Detect which cell encompasses the target text, then output its [x, y] center coordinate. 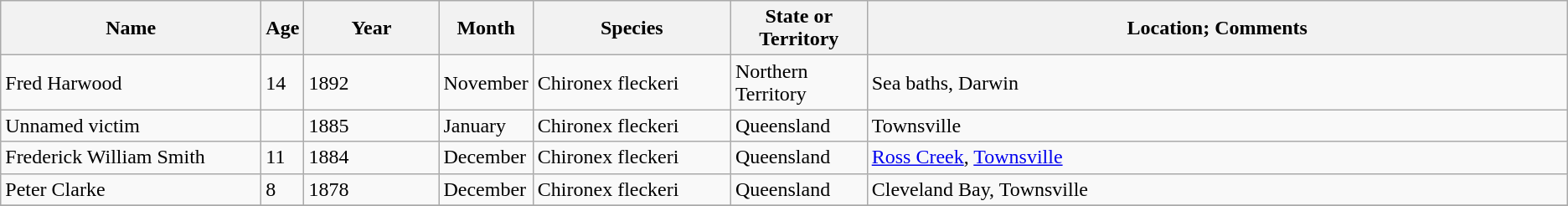
11 [283, 157]
Townsville [1217, 126]
Year [372, 28]
1892 [372, 82]
Northern Territory [799, 82]
Age [283, 28]
State or Territory [799, 28]
1885 [372, 126]
Cleveland Bay, Townsville [1217, 189]
1884 [372, 157]
Peter Clarke [131, 189]
8 [283, 189]
14 [283, 82]
Month [486, 28]
Unnamed victim [131, 126]
Sea baths, Darwin [1217, 82]
Ross Creek, Townsville [1217, 157]
Species [632, 28]
Name [131, 28]
January [486, 126]
1878 [372, 189]
Location; Comments [1217, 28]
Fred Harwood [131, 82]
November [486, 82]
Frederick William Smith [131, 157]
